For the text-containing cell, return its midpoint in (X, Y) coordinate format. 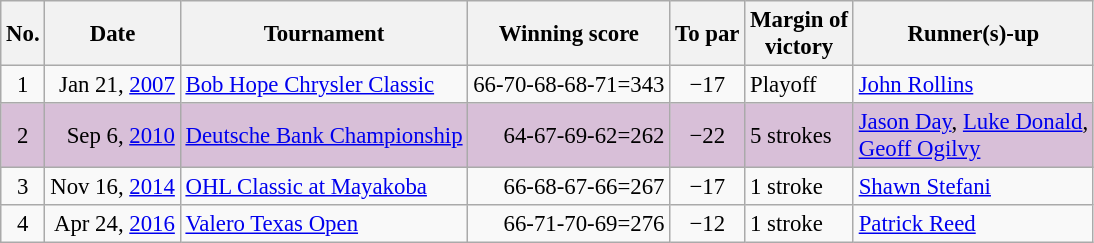
To par (708, 34)
John Rollins (973, 85)
−12 (708, 224)
Shawn Stefani (973, 187)
Deutsche Bank Championship (324, 136)
3 (23, 187)
−22 (708, 136)
Nov 16, 2014 (112, 187)
Patrick Reed (973, 224)
2 (23, 136)
Runner(s)-up (973, 34)
64-67-69-62=262 (569, 136)
66-68-67-66=267 (569, 187)
Winning score (569, 34)
Bob Hope Chrysler Classic (324, 85)
No. (23, 34)
OHL Classic at Mayakoba (324, 187)
Date (112, 34)
Tournament (324, 34)
66-71-70-69=276 (569, 224)
Valero Texas Open (324, 224)
Jan 21, 2007 (112, 85)
1 (23, 85)
4 (23, 224)
66-70-68-68-71=343 (569, 85)
Margin ofvictory (800, 34)
5 strokes (800, 136)
Apr 24, 2016 (112, 224)
Sep 6, 2010 (112, 136)
Playoff (800, 85)
Jason Day, Luke Donald, Geoff Ogilvy (973, 136)
